Locate the cell with the specified text and output its [x, y] center coordinate. 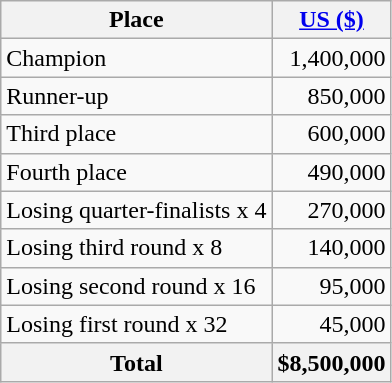
Fourth place [136, 172]
Champion [136, 58]
270,000 [332, 210]
Losing second round x 16 [136, 286]
US ($) [332, 20]
Total [136, 362]
$8,500,000 [332, 362]
45,000 [332, 324]
Third place [136, 134]
Losing third round x 8 [136, 248]
Losing quarter-finalists x 4 [136, 210]
850,000 [332, 96]
Place [136, 20]
490,000 [332, 172]
Losing first round x 32 [136, 324]
Runner-up [136, 96]
600,000 [332, 134]
95,000 [332, 286]
1,400,000 [332, 58]
140,000 [332, 248]
